Search for the cell housing the specified text and yield its (x, y) center coordinate. 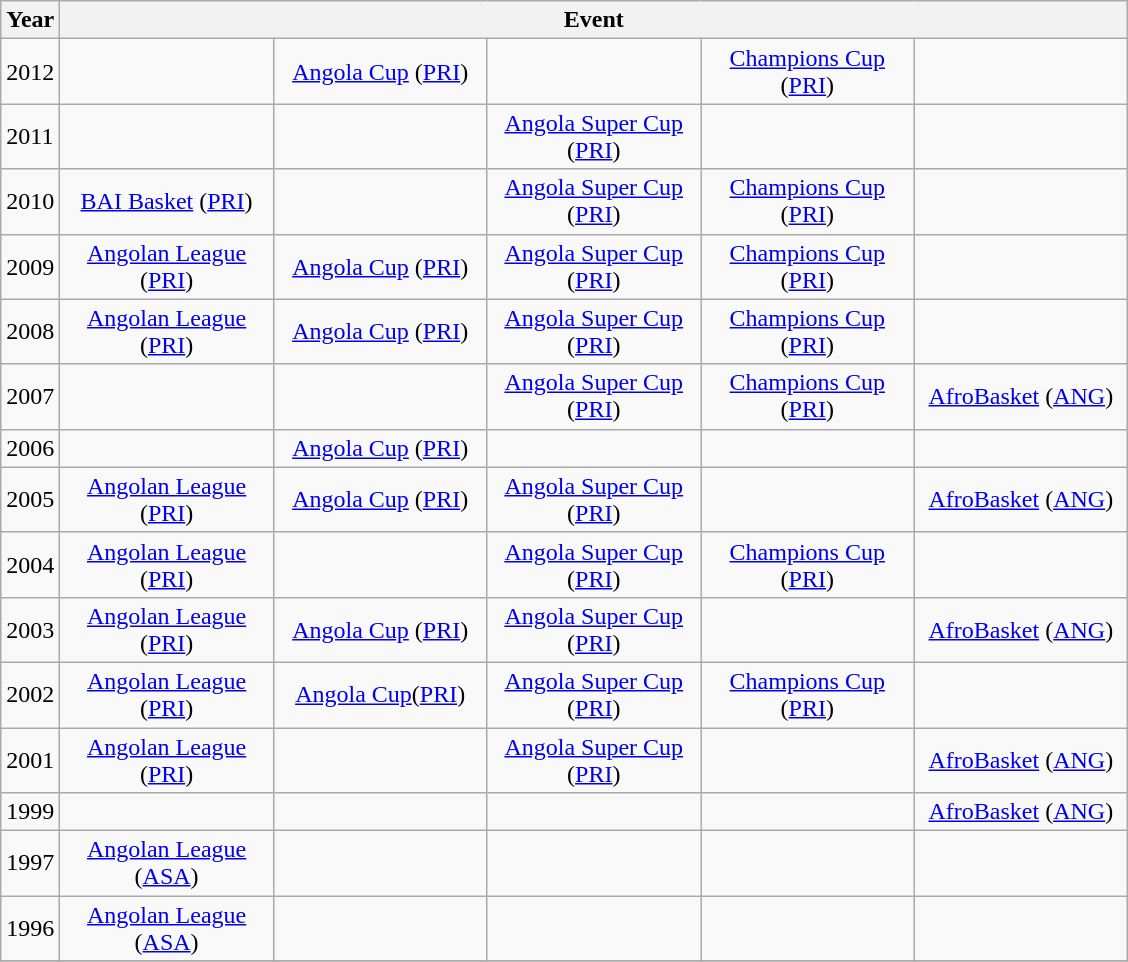
BAI Basket (PRI) (167, 202)
2005 (30, 500)
Angola Cup(PRI) (380, 694)
2008 (30, 332)
2010 (30, 202)
2007 (30, 396)
2011 (30, 136)
2004 (30, 564)
1996 (30, 928)
Year (30, 20)
1999 (30, 812)
Event (594, 20)
2003 (30, 630)
2012 (30, 72)
2001 (30, 760)
2002 (30, 694)
1997 (30, 864)
2006 (30, 448)
2009 (30, 266)
